Pinpoint the cell where the given text exists, returning its (X, Y) midpoint coordinate. 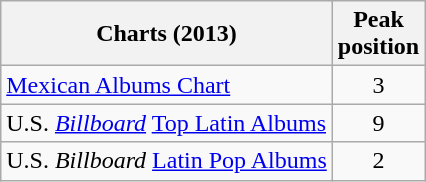
Mexican Albums Chart (167, 85)
U.S. Billboard Top Latin Albums (167, 123)
U.S. Billboard Latin Pop Albums (167, 161)
9 (378, 123)
3 (378, 85)
Charts (2013) (167, 34)
2 (378, 161)
Peakposition (378, 34)
